Provide the (X, Y) coordinate of the cell's center where the given text is located.  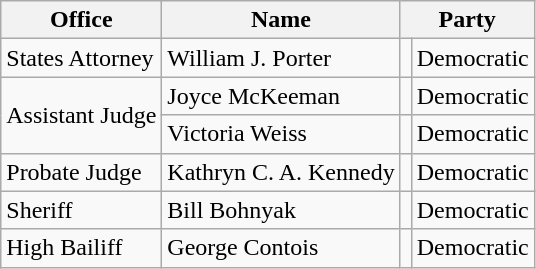
States Attorney (82, 58)
George Contois (281, 248)
Kathryn C. A. Kennedy (281, 172)
William J. Porter (281, 58)
Bill Bohnyak (281, 210)
Assistant Judge (82, 115)
Office (82, 20)
Name (281, 20)
Victoria Weiss (281, 134)
Sheriff (82, 210)
High Bailiff (82, 248)
Probate Judge (82, 172)
Party (467, 20)
Joyce McKeeman (281, 96)
